Capture the cell that displays the provided text and extract its [X, Y] central coordinate. 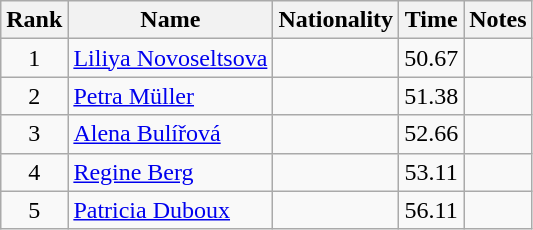
4 [34, 172]
Rank [34, 20]
1 [34, 58]
53.11 [432, 172]
Petra Müller [170, 96]
Name [170, 20]
52.66 [432, 134]
Alena Bulířová [170, 134]
56.11 [432, 210]
Nationality [336, 20]
Time [432, 20]
Patricia Duboux [170, 210]
Regine Berg [170, 172]
3 [34, 134]
51.38 [432, 96]
Liliya Novoseltsova [170, 58]
50.67 [432, 58]
5 [34, 210]
2 [34, 96]
Notes [498, 20]
